From the cell containing the given text, extract its center point as (x, y) coordinate. 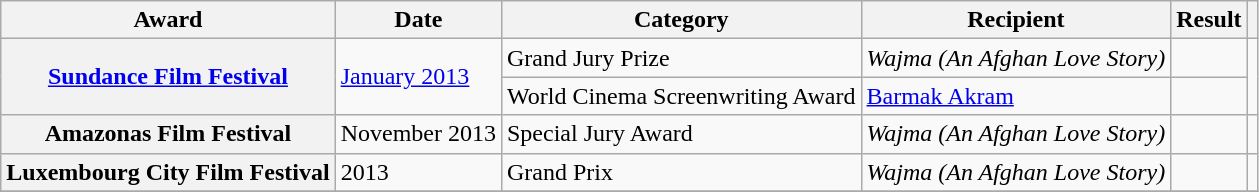
Grand Prix (681, 172)
Special Jury Award (681, 134)
November 2013 (418, 134)
Sundance Film Festival (168, 77)
Amazonas Film Festival (168, 134)
Date (418, 20)
Recipient (1016, 20)
Barmak Akram (1016, 96)
Result (1209, 20)
Category (681, 20)
Grand Jury Prize (681, 58)
January 2013 (418, 77)
Luxembourg City Film Festival (168, 172)
Award (168, 20)
World Cinema Screenwriting Award (681, 96)
2013 (418, 172)
